Identify which cell holds the provided text, then report its (X, Y) central coordinate. 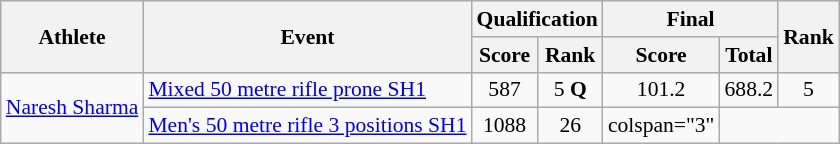
Event (307, 36)
Final (690, 19)
26 (570, 126)
688.2 (748, 90)
Athlete (72, 36)
Mixed 50 metre rifle prone SH1 (307, 90)
587 (505, 90)
Naresh Sharma (72, 108)
5 Q (570, 90)
Qualification (538, 19)
101.2 (662, 90)
Total (748, 55)
Men's 50 metre rifle 3 positions SH1 (307, 126)
colspan="3" (662, 126)
5 (808, 90)
1088 (505, 126)
